Search for the cell housing the specified text and yield its [X, Y] center coordinate. 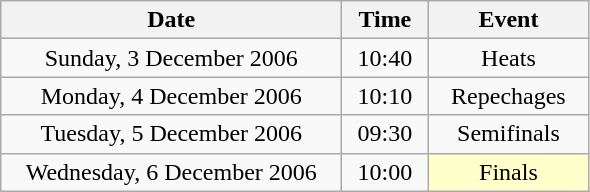
10:40 [385, 58]
Semifinals [508, 134]
10:00 [385, 172]
Tuesday, 5 December 2006 [172, 134]
Date [172, 20]
Repechages [508, 96]
Time [385, 20]
Monday, 4 December 2006 [172, 96]
Heats [508, 58]
Finals [508, 172]
Sunday, 3 December 2006 [172, 58]
10:10 [385, 96]
Event [508, 20]
Wednesday, 6 December 2006 [172, 172]
09:30 [385, 134]
